Determine the (x, y) coordinate at the center of the cell enclosing the given text.  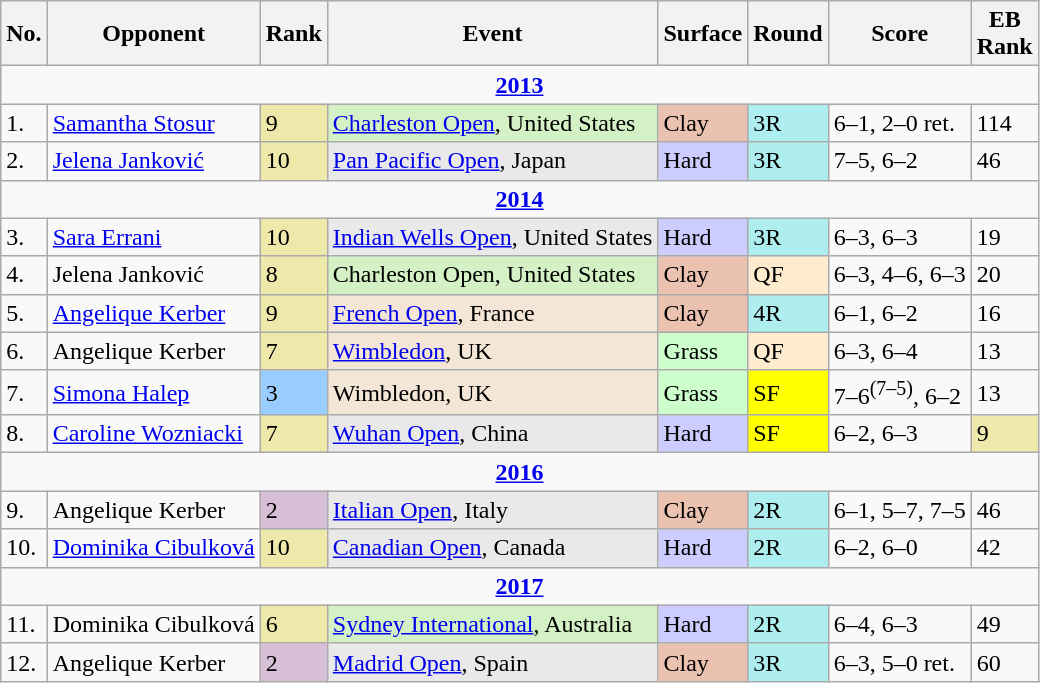
6–3, 6–4 (900, 351)
8 (294, 275)
9. (24, 510)
Samantha Stosur (154, 123)
11. (24, 624)
5. (24, 313)
Rank (294, 34)
Event (492, 34)
7. (24, 392)
6 (294, 624)
Canadian Open, Canada (492, 548)
Wuhan Open, China (492, 434)
2014 (520, 199)
20 (1004, 275)
Opponent (154, 34)
6–1, 2–0 ret. (900, 123)
3. (24, 237)
12. (24, 662)
Madrid Open, Spain (492, 662)
114 (1004, 123)
10. (24, 548)
Indian Wells Open, United States (492, 237)
Score (900, 34)
Pan Pacific Open, Japan (492, 161)
French Open, France (492, 313)
6–1, 6–2 (900, 313)
8. (24, 434)
EBRank (1004, 34)
42 (1004, 548)
2. (24, 161)
Round (788, 34)
19 (1004, 237)
Surface (703, 34)
Sara Errani (154, 237)
6–2, 6–0 (900, 548)
6. (24, 351)
6–3, 4–6, 6–3 (900, 275)
Italian Open, Italy (492, 510)
49 (1004, 624)
No. (24, 34)
7–5, 6–2 (900, 161)
Simona Halep (154, 392)
6–1, 5–7, 7–5 (900, 510)
3 (294, 392)
16 (1004, 313)
7–6(7–5), 6–2 (900, 392)
6–4, 6–3 (900, 624)
6–3, 5–0 ret. (900, 662)
2013 (520, 85)
4. (24, 275)
Caroline Wozniacki (154, 434)
4R (788, 313)
60 (1004, 662)
Sydney International, Australia (492, 624)
6–2, 6–3 (900, 434)
1. (24, 123)
2017 (520, 586)
6–3, 6–3 (900, 237)
2016 (520, 472)
